Return the [x, y] coordinate for the center point of the cell that contains the specified text.  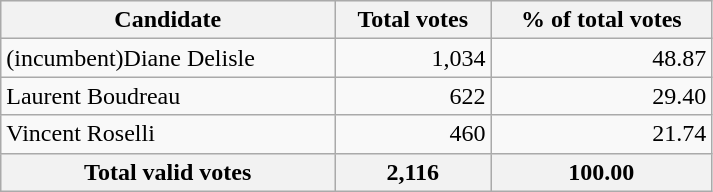
Vincent Roselli [168, 134]
Total valid votes [168, 172]
21.74 [602, 134]
(incumbent)Diane Delisle [168, 58]
Laurent Boudreau [168, 96]
% of total votes [602, 20]
48.87 [602, 58]
29.40 [602, 96]
100.00 [602, 172]
Total votes [413, 20]
1,034 [413, 58]
460 [413, 134]
622 [413, 96]
Candidate [168, 20]
2,116 [413, 172]
